Provide the (x, y) coordinate of the cell's center where the given text is located.  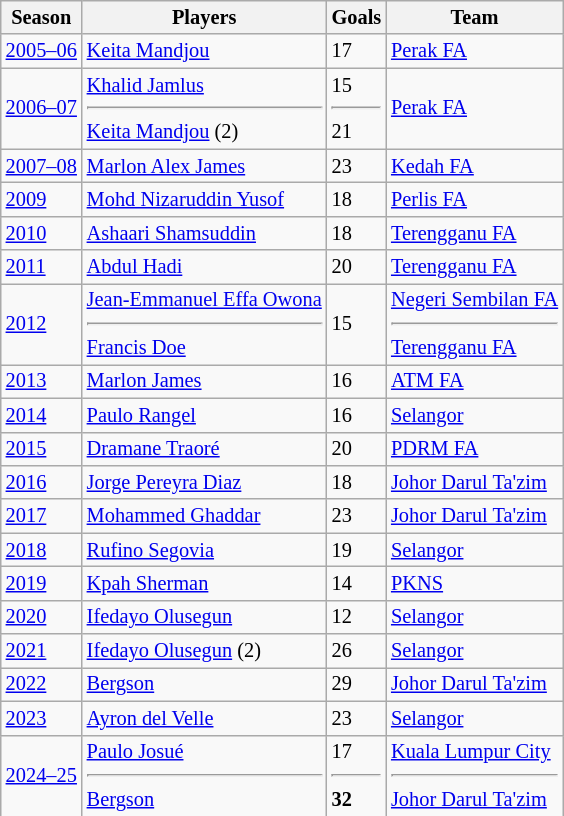
Negeri Sembilan FA Terengganu FA (474, 324)
15 21 (357, 108)
2010 (42, 233)
Marlon Alex James (204, 166)
2021 (42, 651)
Players (204, 17)
Marlon James (204, 381)
2009 (42, 199)
2020 (42, 617)
Kuala Lumpur City Johor Darul Ta'zim (474, 776)
2017 (42, 516)
Rufino Segovia (204, 550)
2024–25 (42, 776)
2023 (42, 718)
Mohammed Ghaddar (204, 516)
14 (357, 583)
15 (357, 324)
Khalid Jamlus Keita Mandjou (2) (204, 108)
17 (357, 51)
Mohd Nizaruddin Yusof (204, 199)
Keita Mandjou (204, 51)
17 32 (357, 776)
2013 (42, 381)
2005–06 (42, 51)
Ashaari Shamsuddin (204, 233)
Dramane Traoré (204, 449)
29 (357, 684)
2014 (42, 415)
2012 (42, 324)
PKNS (474, 583)
19 (357, 550)
Goals (357, 17)
Jorge Pereyra Diaz (204, 482)
Ifedayo Olusegun (204, 617)
26 (357, 651)
PDRM FA (474, 449)
Paulo Josué Bergson (204, 776)
Ifedayo Olusegun (2) (204, 651)
2007–08 (42, 166)
Kpah Sherman (204, 583)
2015 (42, 449)
Paulo Rangel (204, 415)
2022 (42, 684)
2019 (42, 583)
Perlis FA (474, 199)
2006–07 (42, 108)
2011 (42, 267)
Kedah FA (474, 166)
12 (357, 617)
Bergson (204, 684)
Abdul Hadi (204, 267)
Ayron del Velle (204, 718)
Season (42, 17)
Jean-Emmanuel Effa Owona Francis Doe (204, 324)
2018 (42, 550)
Team (474, 17)
2016 (42, 482)
ATM FA (474, 381)
